Detect which cell encompasses the target text, then output its [x, y] center coordinate. 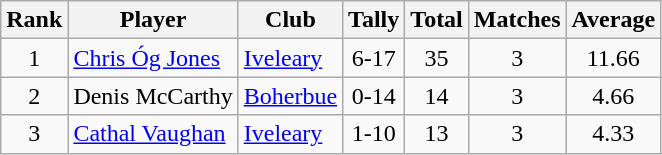
1 [34, 58]
Rank [34, 20]
4.33 [614, 134]
Denis McCarthy [153, 96]
13 [437, 134]
14 [437, 96]
Cathal Vaughan [153, 134]
Average [614, 20]
Boherbue [290, 96]
Chris Óg Jones [153, 58]
Club [290, 20]
35 [437, 58]
1-10 [374, 134]
Matches [517, 20]
0-14 [374, 96]
4.66 [614, 96]
6-17 [374, 58]
2 [34, 96]
Total [437, 20]
Player [153, 20]
Tally [374, 20]
11.66 [614, 58]
